Capture the cell that displays the provided text and extract its [X, Y] central coordinate. 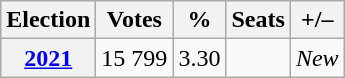
Election [48, 20]
2021 [48, 58]
+/– [317, 20]
Votes [134, 20]
% [200, 20]
New [317, 58]
Seats [258, 20]
3.30 [200, 58]
15 799 [134, 58]
